Identify which cell holds the provided text, then report its [X, Y] central coordinate. 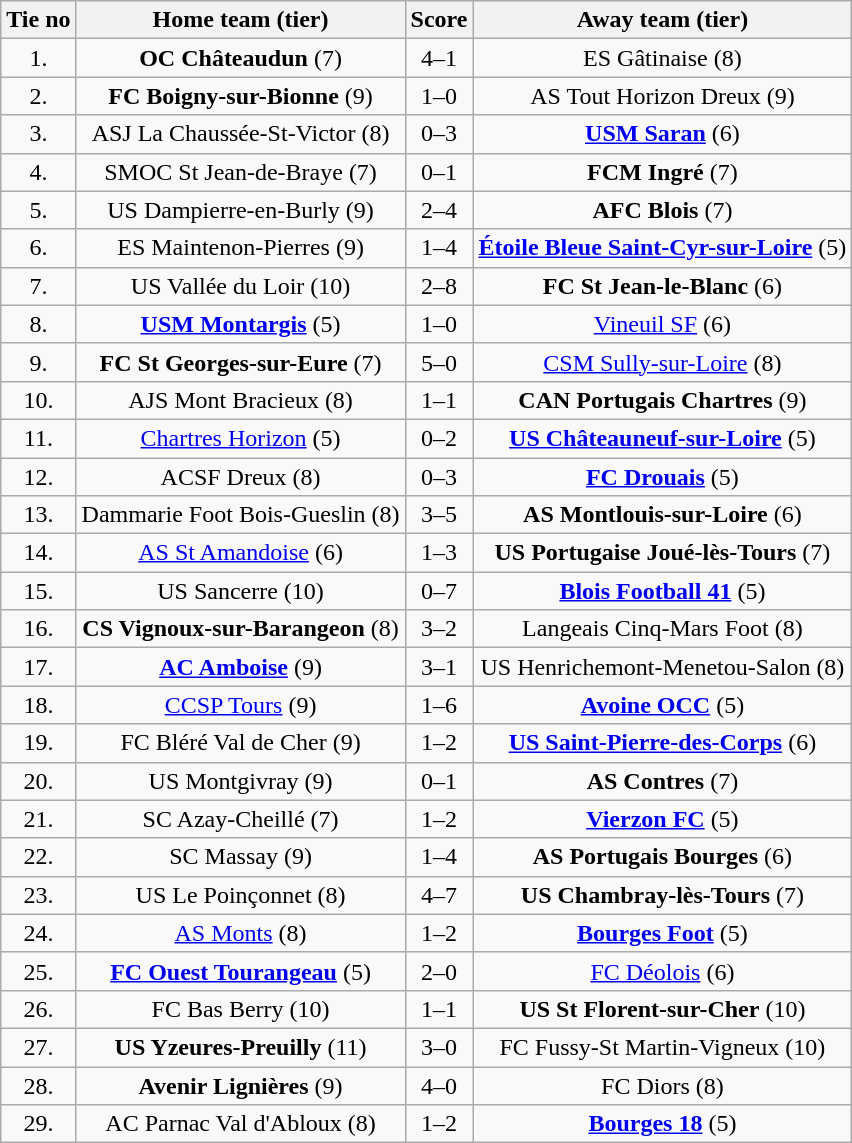
27. [38, 1047]
26. [38, 1009]
0–7 [439, 591]
5–0 [439, 362]
FC Bas Berry (10) [240, 1009]
9. [38, 362]
18. [38, 705]
3–2 [439, 629]
US St Florent-sur-Cher (10) [662, 1009]
4–0 [439, 1085]
Chartres Horizon (5) [240, 438]
US Montgivray (9) [240, 781]
AC Parnac Val d'Abloux (8) [240, 1124]
CAN Portugais Chartres (9) [662, 400]
25. [38, 971]
3–1 [439, 667]
FC Déolois (6) [662, 971]
ACSF Dreux (8) [240, 477]
AS Monts (8) [240, 933]
10. [38, 400]
AFC Blois (7) [662, 210]
FC Boigny-sur-Bionne (9) [240, 96]
3. [38, 134]
FC Drouais (5) [662, 477]
Langeais Cinq-Mars Foot (8) [662, 629]
24. [38, 933]
FC St Jean-le-Blanc (6) [662, 286]
28. [38, 1085]
FCM Ingré (7) [662, 172]
21. [38, 819]
SMOC St Jean-de-Braye (7) [240, 172]
29. [38, 1124]
Home team (tier) [240, 20]
Avoine OCC (5) [662, 705]
AS Montlouis-sur-Loire (6) [662, 515]
Blois Football 41 (5) [662, 591]
Tie no [38, 20]
US Yzeures-Preuilly (11) [240, 1047]
0–2 [439, 438]
US Chambray-lès-Tours (7) [662, 895]
4–1 [439, 58]
17. [38, 667]
US Dampierre-en-Burly (9) [240, 210]
CCSP Tours (9) [240, 705]
1. [38, 58]
2–8 [439, 286]
FC Ouest Tourangeau (5) [240, 971]
7. [38, 286]
FC Diors (8) [662, 1085]
AS Portugais Bourges (6) [662, 857]
23. [38, 895]
4. [38, 172]
Score [439, 20]
22. [38, 857]
20. [38, 781]
4–7 [439, 895]
AS Tout Horizon Dreux (9) [662, 96]
OC Châteaudun (7) [240, 58]
Dammarie Foot Bois-Gueslin (8) [240, 515]
US Saint-Pierre-des-Corps (6) [662, 743]
3–0 [439, 1047]
Away team (tier) [662, 20]
USM Montargis (5) [240, 324]
AS Contres (7) [662, 781]
15. [38, 591]
2–4 [439, 210]
ASJ La Chaussée-St-Victor (8) [240, 134]
ES Gâtinaise (8) [662, 58]
FC St Georges-sur-Eure (7) [240, 362]
3–5 [439, 515]
AC Amboise (9) [240, 667]
CSM Sully-sur-Loire (8) [662, 362]
2. [38, 96]
Étoile Bleue Saint-Cyr-sur-Loire (5) [662, 248]
AJS Mont Bracieux (8) [240, 400]
2–0 [439, 971]
SC Azay-Cheillé (7) [240, 819]
US Portugaise Joué-lès-Tours (7) [662, 553]
Vierzon FC (5) [662, 819]
8. [38, 324]
11. [38, 438]
Vineuil SF (6) [662, 324]
ES Maintenon-Pierres (9) [240, 248]
US Châteauneuf-sur-Loire (5) [662, 438]
CS Vignoux-sur-Barangeon (8) [240, 629]
19. [38, 743]
12. [38, 477]
14. [38, 553]
Avenir Lignières (9) [240, 1085]
13. [38, 515]
FC Bléré Val de Cher (9) [240, 743]
SC Massay (9) [240, 857]
US Sancerre (10) [240, 591]
US Henrichemont-Menetou-Salon (8) [662, 667]
US Vallée du Loir (10) [240, 286]
US Le Poinçonnet (8) [240, 895]
6. [38, 248]
USM Saran (6) [662, 134]
Bourges Foot (5) [662, 933]
1–6 [439, 705]
AS St Amandoise (6) [240, 553]
FC Fussy-St Martin-Vigneux (10) [662, 1047]
Bourges 18 (5) [662, 1124]
5. [38, 210]
16. [38, 629]
1–3 [439, 553]
